Extract the (X, Y) coordinate from the center of the cell holding the provided text.  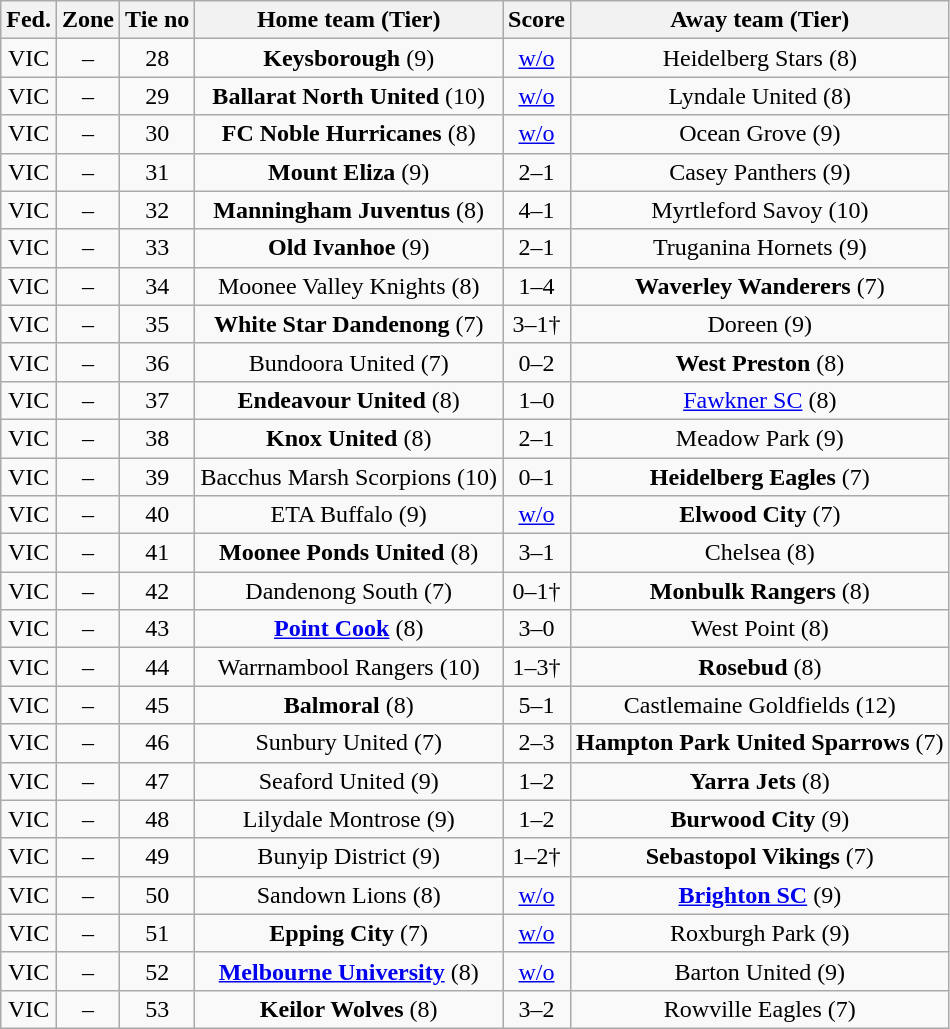
Doreen (9) (760, 324)
Fawkner SC (8) (760, 400)
4–1 (537, 210)
Balmoral (8) (349, 705)
33 (158, 248)
Dandenong South (7) (349, 591)
Sunbury United (7) (349, 743)
50 (158, 895)
34 (158, 286)
48 (158, 819)
Roxburgh Park (9) (760, 933)
3–1† (537, 324)
Ocean Grove (9) (760, 134)
38 (158, 438)
44 (158, 667)
39 (158, 477)
Point Cook (8) (349, 629)
Ballarat North United (10) (349, 96)
Keilor Wolves (8) (349, 1009)
Manningham Juventus (8) (349, 210)
Meadow Park (9) (760, 438)
3–2 (537, 1009)
Bunyip District (9) (349, 857)
5–1 (537, 705)
Fed. (29, 20)
30 (158, 134)
Mount Eliza (9) (349, 172)
Elwood City (7) (760, 515)
Rosebud (8) (760, 667)
35 (158, 324)
1–2† (537, 857)
Lyndale United (8) (760, 96)
Waverley Wanderers (7) (760, 286)
Home team (Tier) (349, 20)
Myrtleford Savoy (10) (760, 210)
Sebastopol Vikings (7) (760, 857)
ETA Buffalo (9) (349, 515)
Old Ivanhoe (9) (349, 248)
41 (158, 553)
Bundoora United (7) (349, 362)
White Star Dandenong (7) (349, 324)
Chelsea (8) (760, 553)
Burwood City (9) (760, 819)
1–4 (537, 286)
Melbourne University (8) (349, 971)
Castlemaine Goldfields (12) (760, 705)
28 (158, 58)
0–1 (537, 477)
Barton United (9) (760, 971)
Score (537, 20)
Brighton SC (9) (760, 895)
Rowville Eagles (7) (760, 1009)
32 (158, 210)
Casey Panthers (9) (760, 172)
1–3† (537, 667)
37 (158, 400)
52 (158, 971)
Seaford United (9) (349, 781)
45 (158, 705)
Heidelberg Eagles (7) (760, 477)
0–2 (537, 362)
West Point (8) (760, 629)
36 (158, 362)
29 (158, 96)
Sandown Lions (8) (349, 895)
Zone (88, 20)
42 (158, 591)
Heidelberg Stars (8) (760, 58)
43 (158, 629)
47 (158, 781)
Tie no (158, 20)
Moonee Valley Knights (8) (349, 286)
53 (158, 1009)
0–1† (537, 591)
40 (158, 515)
3–0 (537, 629)
Knox United (8) (349, 438)
Monbulk Rangers (8) (760, 591)
Keysborough (9) (349, 58)
FC Noble Hurricanes (8) (349, 134)
1–0 (537, 400)
3–1 (537, 553)
Truganina Hornets (9) (760, 248)
Endeavour United (8) (349, 400)
Warrnambool Rangers (10) (349, 667)
46 (158, 743)
31 (158, 172)
2–3 (537, 743)
West Preston (8) (760, 362)
Lilydale Montrose (9) (349, 819)
Away team (Tier) (760, 20)
Epping City (7) (349, 933)
Hampton Park United Sparrows (7) (760, 743)
49 (158, 857)
Moonee Ponds United (8) (349, 553)
51 (158, 933)
Bacchus Marsh Scorpions (10) (349, 477)
Yarra Jets (8) (760, 781)
